Pinpoint the cell where the given text exists, returning its (x, y) midpoint coordinate. 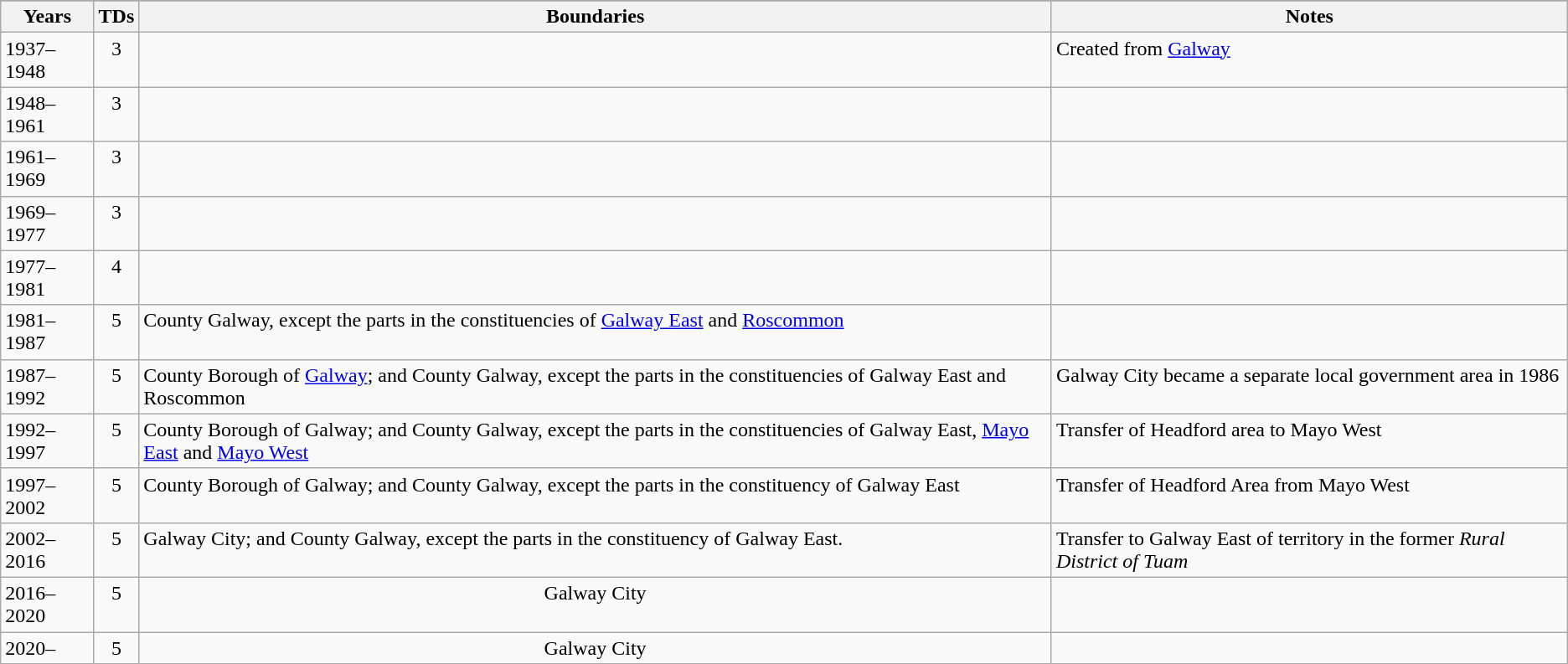
Years (47, 17)
4 (116, 278)
Galway City; and County Galway, except the parts in the constituency of Galway East. (596, 549)
Notes (1309, 17)
County Borough of Galway; and County Galway, except the parts in the constituency of Galway East (596, 496)
Galway City became a separate local government area in 1986 (1309, 387)
Transfer to Galway East of territory in the former Rural District of Tuam (1309, 549)
Transfer of Headford Area from Mayo West (1309, 496)
1977–1981 (47, 278)
2020– (47, 647)
Created from Galway (1309, 60)
County Borough of Galway; and County Galway, except the parts in the constituencies of Galway East and Roscommon (596, 387)
1987–1992 (47, 387)
County Borough of Galway; and County Galway, except the parts in the constituencies of Galway East, Mayo East and Mayo West (596, 440)
TDs (116, 17)
Transfer of Headford area to Mayo West (1309, 440)
2016–2020 (47, 605)
1969–1977 (47, 223)
1948–1961 (47, 114)
1997–2002 (47, 496)
1981–1987 (47, 332)
County Galway, except the parts in the constituencies of Galway East and Roscommon (596, 332)
2002–2016 (47, 549)
Boundaries (596, 17)
1992–1997 (47, 440)
1961–1969 (47, 169)
1937–1948 (47, 60)
